Find where the given text appears and provide that cell's center as [X, Y] coordinate. 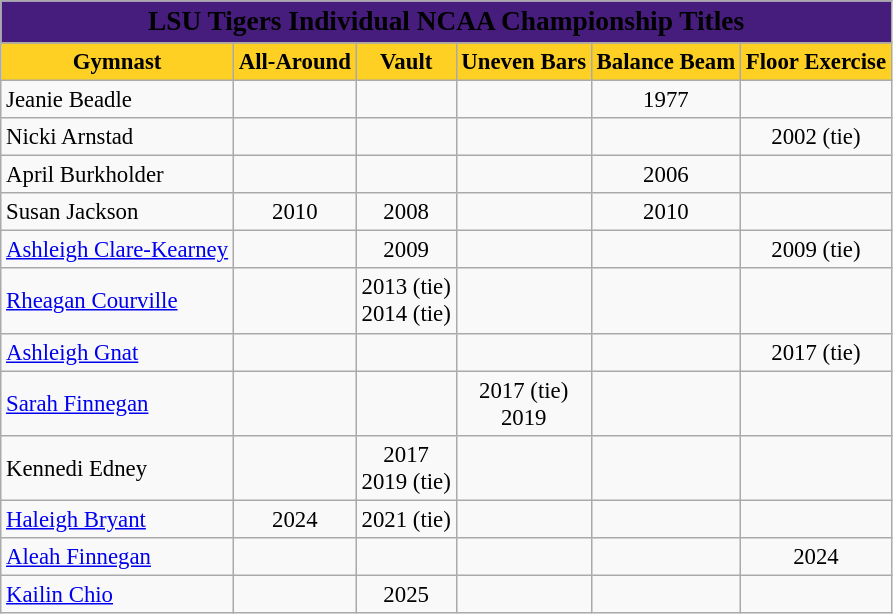
2002 (tie) [816, 137]
Ashleigh Clare-Kearney [118, 250]
Sarah Finnegan [118, 404]
Haleigh Bryant [118, 519]
Susan Jackson [118, 212]
All-Around [294, 62]
2017 (tie) [816, 352]
Kailin Chio [118, 594]
April Burkholder [118, 175]
20172019 (tie) [406, 468]
Kennedi Edney [118, 468]
2021 (tie) [406, 519]
Jeanie Beadle [118, 100]
2006 [666, 175]
2013 (tie)2014 (tie) [406, 302]
2025 [406, 594]
2017 (tie)2019 [524, 404]
Ashleigh Gnat [118, 352]
Gymnast [118, 62]
Rheagan Courville [118, 302]
Vault [406, 62]
1977 [666, 100]
Uneven Bars [524, 62]
2008 [406, 212]
Floor Exercise [816, 62]
LSU Tigers Individual NCAA Championship Titles [446, 22]
Nicki Arnstad [118, 137]
2009 (tie) [816, 250]
Aleah Finnegan [118, 557]
Balance Beam [666, 62]
2009 [406, 250]
